Output the [x, y] coordinate of the center of the cell containing the given text.  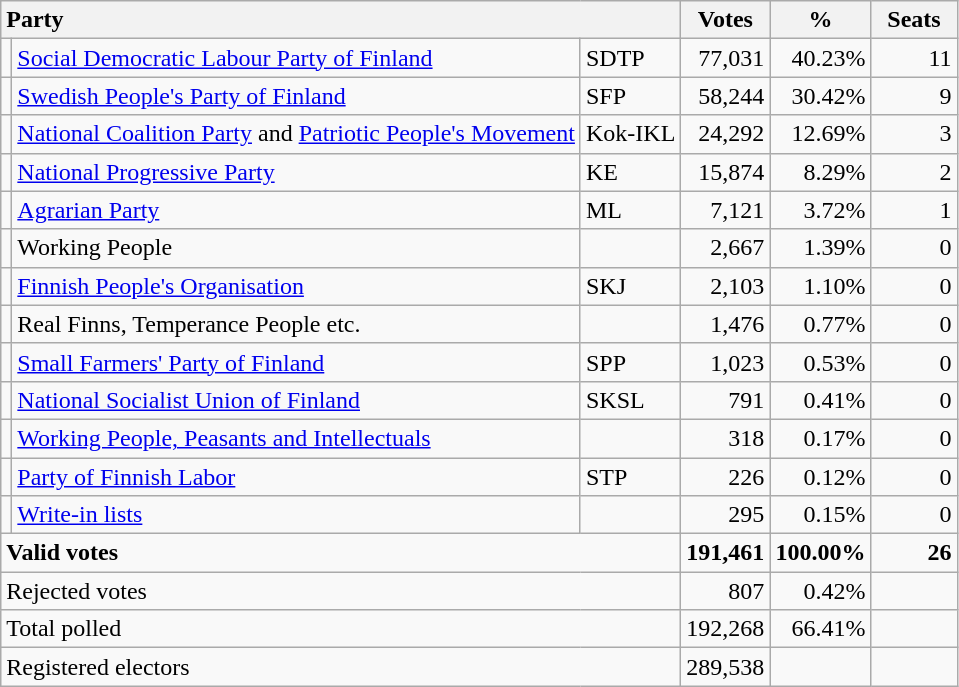
77,031 [726, 58]
11 [914, 58]
0.77% [820, 324]
Party of Finnish Labor [296, 477]
26 [914, 553]
1.39% [820, 248]
0.15% [820, 515]
3 [914, 134]
SPP [630, 362]
Total polled [341, 629]
58,244 [726, 96]
66.41% [820, 629]
KE [630, 172]
National Socialist Union of Finland [296, 400]
ML [630, 210]
Finnish People's Organisation [296, 286]
STP [630, 477]
1.10% [820, 286]
Registered electors [341, 667]
Valid votes [341, 553]
15,874 [726, 172]
Votes [726, 20]
40.23% [820, 58]
0.17% [820, 438]
100.00% [820, 553]
Seats [914, 20]
807 [726, 591]
192,268 [726, 629]
0.42% [820, 591]
1,476 [726, 324]
1,023 [726, 362]
Working People [296, 248]
3.72% [820, 210]
9 [914, 96]
Agrarian Party [296, 210]
National Progressive Party [296, 172]
0.12% [820, 477]
7,121 [726, 210]
Rejected votes [341, 591]
289,538 [726, 667]
SDTP [630, 58]
226 [726, 477]
National Coalition Party and Patriotic People's Movement [296, 134]
2,103 [726, 286]
Real Finns, Temperance People etc. [296, 324]
791 [726, 400]
SKSL [630, 400]
12.69% [820, 134]
2,667 [726, 248]
191,461 [726, 553]
1 [914, 210]
Small Farmers' Party of Finland [296, 362]
24,292 [726, 134]
318 [726, 438]
Swedish People's Party of Finland [296, 96]
Kok-IKL [630, 134]
SFP [630, 96]
SKJ [630, 286]
0.53% [820, 362]
295 [726, 515]
Party [341, 20]
30.42% [820, 96]
Working People, Peasants and Intellectuals [296, 438]
8.29% [820, 172]
Social Democratic Labour Party of Finland [296, 58]
% [820, 20]
0.41% [820, 400]
Write-in lists [296, 515]
2 [914, 172]
